Return the [x, y] coordinate for the center point of the cell that contains the specified text.  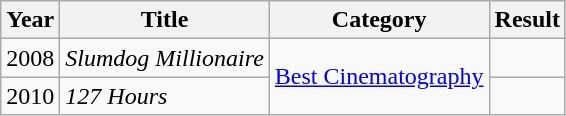
2008 [30, 58]
Best Cinematography [379, 77]
Slumdog Millionaire [165, 58]
127 Hours [165, 96]
2010 [30, 96]
Category [379, 20]
Year [30, 20]
Title [165, 20]
Result [527, 20]
